Find where the given text appears and provide that cell's center as (X, Y) coordinate. 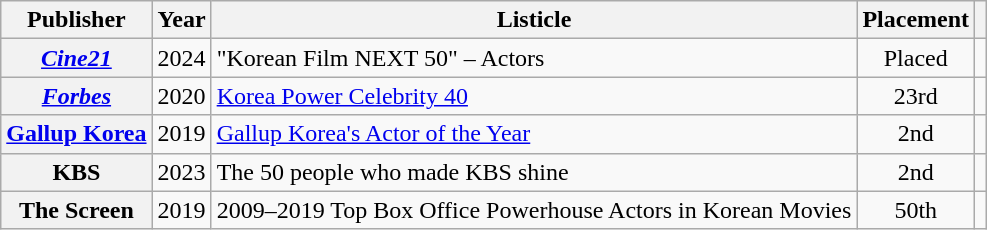
Listicle (534, 20)
23rd (916, 96)
Placed (916, 58)
Gallup Korea (76, 134)
Forbes (76, 96)
The Screen (76, 210)
KBS (76, 172)
2024 (182, 58)
2023 (182, 172)
Gallup Korea's Actor of the Year (534, 134)
Cine21 (76, 58)
50th (916, 210)
Placement (916, 20)
The 50 people who made KBS shine (534, 172)
Korea Power Celebrity 40 (534, 96)
"Korean Film NEXT 50" – Actors (534, 58)
Year (182, 20)
2009–2019 Top Box Office Powerhouse Actors in Korean Movies (534, 210)
Publisher (76, 20)
2020 (182, 96)
